Determine the (x, y) coordinate at the center of the cell enclosing the given text.  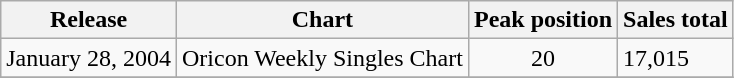
Sales total (676, 20)
17,015 (676, 58)
Chart (322, 20)
20 (542, 58)
January 28, 2004 (89, 58)
Oricon Weekly Singles Chart (322, 58)
Release (89, 20)
Peak position (542, 20)
